Determine the (X, Y) coordinate at the center of the cell enclosing the given text.  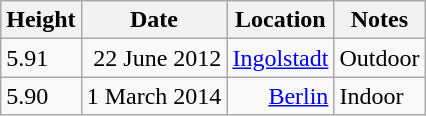
Height (41, 20)
Location (280, 20)
Ingolstadt (280, 58)
22 June 2012 (154, 58)
Indoor (380, 96)
1 March 2014 (154, 96)
Date (154, 20)
Berlin (280, 96)
5.90 (41, 96)
5.91 (41, 58)
Notes (380, 20)
Outdoor (380, 58)
